Determine the [X, Y] coordinate at the center of the cell enclosing the given text.  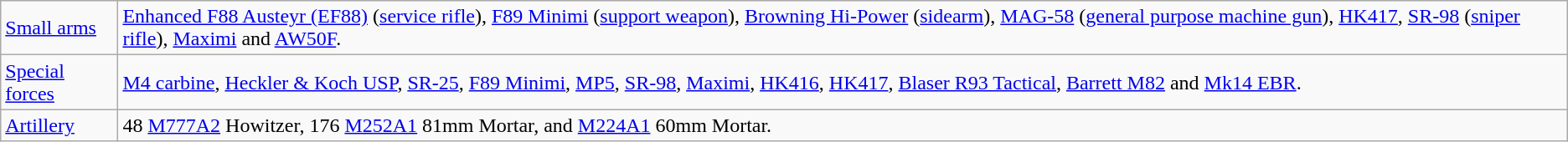
M4 carbine, Heckler & Koch USP, SR-25, F89 Minimi, MP5, SR-98, Maximi, HK416, HK417, Blaser R93 Tactical, Barrett M82 and Mk14 EBR. [843, 82]
Artillery [59, 125]
48 M777A2 Howitzer, 176 M252A1 81mm Mortar, and M224A1 60mm Mortar. [843, 125]
Special forces [59, 82]
Small arms [59, 28]
